Find where the given text appears and provide that cell's center as [x, y] coordinate. 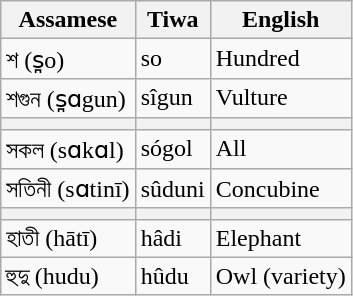
Vulture [280, 98]
শ (s̪o) [68, 59]
Hundred [280, 59]
Owl (variety) [280, 276]
সতিনী (sɑtinī) [68, 189]
sûduni [172, 189]
সকল (sɑkɑl) [68, 149]
Concubine [280, 189]
sîgun [172, 98]
All [280, 149]
Tiwa [172, 20]
হাতী (hātī) [68, 238]
Assamese [68, 20]
hûdu [172, 276]
hâdi [172, 238]
English [280, 20]
শগুন (s̪ɑgun) [68, 98]
sógol [172, 149]
so [172, 59]
Elephant [280, 238]
হুদু (hudu) [68, 276]
